Output the (x, y) coordinate of the center of the cell containing the given text.  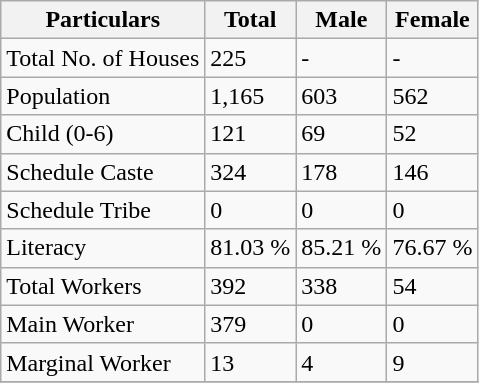
52 (432, 134)
Total (250, 20)
Total Workers (103, 286)
81.03 % (250, 248)
225 (250, 58)
9 (432, 362)
13 (250, 362)
69 (342, 134)
324 (250, 172)
54 (432, 286)
338 (342, 286)
Marginal Worker (103, 362)
603 (342, 96)
Schedule Caste (103, 172)
1,165 (250, 96)
4 (342, 362)
Total No. of Houses (103, 58)
Population (103, 96)
Female (432, 20)
392 (250, 286)
Child (0-6) (103, 134)
Literacy (103, 248)
Male (342, 20)
562 (432, 96)
178 (342, 172)
Main Worker (103, 324)
Schedule Tribe (103, 210)
379 (250, 324)
85.21 % (342, 248)
121 (250, 134)
76.67 % (432, 248)
Particulars (103, 20)
146 (432, 172)
